Pinpoint the cell where the given text exists, returning its [x, y] midpoint coordinate. 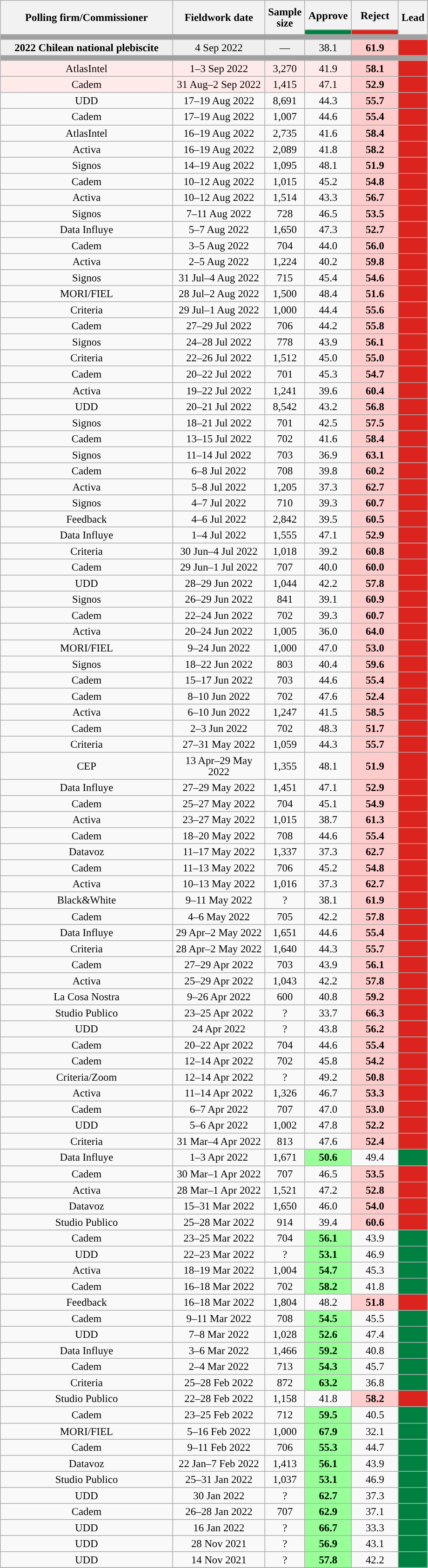
41.9 [328, 69]
2022 Chilean national plebiscite [87, 47]
3–5 Aug 2022 [219, 246]
25–28 Feb 2022 [219, 1383]
54.2 [375, 1061]
39.8 [328, 471]
56.9 [328, 1544]
2,842 [285, 519]
3–6 Mar 2022 [219, 1350]
841 [285, 600]
4 Sep 2022 [219, 47]
Samplesize [285, 18]
18–19 Mar 2022 [219, 1270]
27–29 Jul 2022 [219, 326]
26–29 Jun 2022 [219, 600]
60.4 [375, 391]
813 [285, 1142]
31 Aug–2 Sep 2022 [219, 85]
45.1 [328, 804]
5–8 Jul 2022 [219, 487]
712 [285, 1415]
710 [285, 503]
49.4 [375, 1158]
31 Mar–4 Apr 2022 [219, 1142]
2,089 [285, 149]
11–14 Apr 2022 [219, 1094]
2,735 [285, 133]
Fieldwork date [219, 18]
48.2 [328, 1302]
60.8 [375, 551]
63.1 [375, 455]
55.6 [375, 310]
66.3 [375, 1013]
32.1 [375, 1431]
1,043 [285, 981]
38.7 [328, 820]
1,241 [285, 391]
Reject [375, 15]
1,037 [285, 1480]
42.5 [328, 422]
728 [285, 214]
46.7 [328, 1094]
45.7 [375, 1367]
1,224 [285, 261]
47.4 [375, 1335]
59.5 [328, 1415]
9–11 Mar 2022 [219, 1319]
1,205 [285, 487]
58.5 [375, 712]
1,326 [285, 1094]
705 [285, 916]
54.9 [375, 804]
43.8 [328, 1029]
14–19 Aug 2022 [219, 166]
24–28 Jul 2022 [219, 342]
31 Jul–4 Aug 2022 [219, 278]
57.5 [375, 422]
29 Jun–1 Jul 2022 [219, 567]
64.0 [375, 631]
41.5 [328, 712]
872 [285, 1383]
56.7 [375, 197]
9–26 Apr 2022 [219, 997]
28 Nov 2021 [219, 1544]
1,247 [285, 712]
36.0 [328, 631]
1,514 [285, 197]
58.1 [375, 69]
Criteria/Zoom [87, 1077]
40.2 [328, 261]
1,095 [285, 166]
62.9 [328, 1511]
1–4 Jul 2022 [219, 536]
29 Apr–2 May 2022 [219, 933]
39.6 [328, 391]
1,044 [285, 583]
6–7 Apr 2022 [219, 1110]
11–13 May 2022 [219, 868]
55.0 [375, 358]
4–7 Jul 2022 [219, 503]
6–10 Jun 2022 [219, 712]
44.4 [328, 310]
23–25 Feb 2022 [219, 1415]
43.2 [328, 406]
— [285, 47]
53.3 [375, 1094]
11–17 May 2022 [219, 852]
Polling firm/Commissioner [87, 18]
52.2 [375, 1125]
22–28 Feb 2022 [219, 1399]
43.1 [375, 1544]
7–8 Mar 2022 [219, 1335]
5–6 Apr 2022 [219, 1125]
600 [285, 997]
28 Jul–2 Aug 2022 [219, 294]
27–31 May 2022 [219, 744]
4–6 May 2022 [219, 916]
40.5 [375, 1415]
1–3 Sep 2022 [219, 69]
60.6 [375, 1222]
1,500 [285, 294]
9–11 Feb 2022 [219, 1447]
1,671 [285, 1158]
23–25 Mar 2022 [219, 1238]
40.0 [328, 567]
5–16 Feb 2022 [219, 1431]
18–20 May 2022 [219, 836]
La Cosa Nostra [87, 997]
60.2 [375, 471]
1,002 [285, 1125]
1,005 [285, 631]
Approve [328, 15]
56.2 [375, 1029]
1,651 [285, 933]
22–24 Jun 2022 [219, 616]
Black&White [87, 900]
63.2 [328, 1383]
25–31 Jan 2022 [219, 1480]
803 [285, 664]
1,018 [285, 551]
44.2 [328, 326]
778 [285, 342]
45.4 [328, 278]
47.8 [328, 1125]
24 Apr 2022 [219, 1029]
1,640 [285, 949]
1,804 [285, 1302]
59.8 [375, 261]
49.2 [328, 1077]
2–3 Jun 2022 [219, 728]
28 Mar–1 Apr 2022 [219, 1189]
51.7 [375, 728]
20–24 Jun 2022 [219, 631]
56.0 [375, 246]
40.4 [328, 664]
56.8 [375, 406]
23–27 May 2022 [219, 820]
20–22 Apr 2022 [219, 1045]
45.5 [375, 1319]
18–21 Jul 2022 [219, 422]
54.0 [375, 1206]
16 Jan 2022 [219, 1528]
52.6 [328, 1335]
54.5 [328, 1319]
1,555 [285, 536]
8,691 [285, 101]
715 [285, 278]
20–21 Jul 2022 [219, 406]
11–14 Jul 2022 [219, 455]
1,355 [285, 766]
39.4 [328, 1222]
30 Mar–1 Apr 2022 [219, 1174]
39.5 [328, 519]
45.8 [328, 1061]
39.1 [328, 600]
2–5 Aug 2022 [219, 261]
1,158 [285, 1399]
19–22 Jul 2022 [219, 391]
3,270 [285, 69]
51.8 [375, 1302]
51.6 [375, 294]
1,004 [285, 1270]
1–3 Apr 2022 [219, 1158]
36.8 [375, 1383]
44.0 [328, 246]
1,512 [285, 358]
5–7 Aug 2022 [219, 230]
1,415 [285, 85]
39.2 [328, 551]
2–4 Mar 2022 [219, 1367]
28 Apr–2 May 2022 [219, 949]
1,521 [285, 1189]
29 Jul–1 Aug 2022 [219, 310]
30 Jan 2022 [219, 1495]
37.1 [375, 1511]
4–6 Jul 2022 [219, 519]
54.6 [375, 278]
52.7 [375, 230]
27–29 Apr 2022 [219, 964]
30 Jun–4 Jul 2022 [219, 551]
52.8 [375, 1189]
15–17 Jun 2022 [219, 680]
66.7 [328, 1528]
9–11 May 2022 [219, 900]
8,542 [285, 406]
1,451 [285, 788]
18–22 Jun 2022 [219, 664]
60.0 [375, 567]
54.3 [328, 1367]
36.9 [328, 455]
67.9 [328, 1431]
55.3 [328, 1447]
22–23 Mar 2022 [219, 1255]
22–26 Jul 2022 [219, 358]
61.3 [375, 820]
59.6 [375, 664]
13 Apr–29 May 2022 [219, 766]
60.9 [375, 600]
20–22 Jul 2022 [219, 375]
1,028 [285, 1335]
46.0 [328, 1206]
7–11 Aug 2022 [219, 214]
50.6 [328, 1158]
33.7 [328, 1013]
55.8 [375, 326]
6–8 Jul 2022 [219, 471]
1,059 [285, 744]
23–25 Apr 2022 [219, 1013]
25–28 Mar 2022 [219, 1222]
48.3 [328, 728]
43.3 [328, 197]
1,337 [285, 852]
44.7 [375, 1447]
CEP [87, 766]
14 Nov 2021 [219, 1560]
13–15 Jul 2022 [219, 439]
22 Jan–7 Feb 2022 [219, 1463]
Lead [413, 18]
25–27 May 2022 [219, 804]
27–29 May 2022 [219, 788]
10–13 May 2022 [219, 884]
9–24 Jun 2022 [219, 648]
60.5 [375, 519]
1,466 [285, 1350]
8–10 Jun 2022 [219, 696]
47.3 [328, 230]
33.3 [375, 1528]
713 [285, 1367]
26–28 Jan 2022 [219, 1511]
1,413 [285, 1463]
48.4 [328, 294]
47.2 [328, 1189]
50.8 [375, 1077]
25–29 Apr 2022 [219, 981]
1,007 [285, 117]
15–31 Mar 2022 [219, 1206]
28–29 Jun 2022 [219, 583]
1,016 [285, 884]
914 [285, 1222]
45.0 [328, 358]
